Locate the cell with the specified text and output its (X, Y) center coordinate. 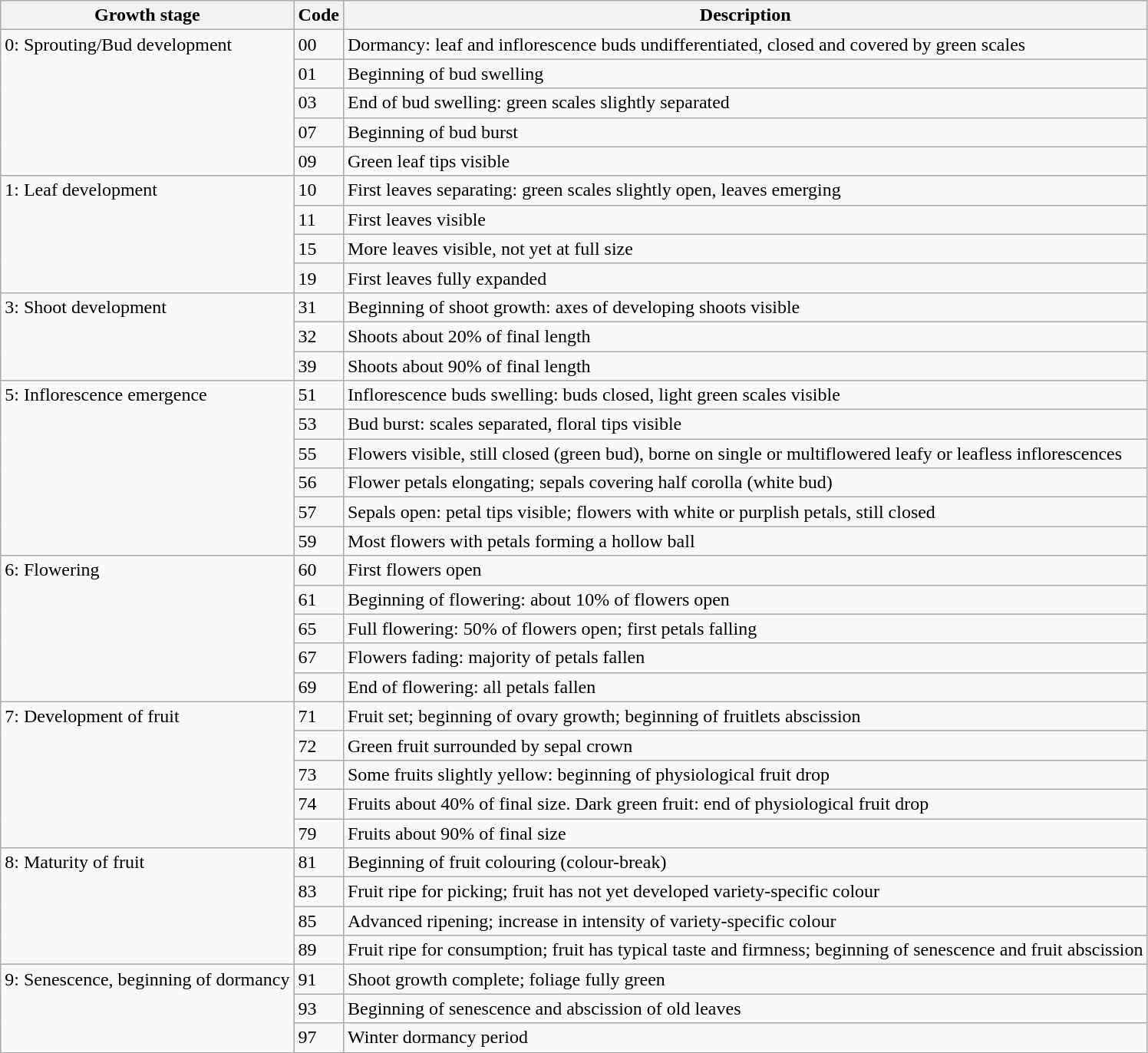
Advanced ripening; increase in intensity of variety-specific colour (744, 921)
7: Development of fruit (147, 774)
First flowers open (744, 570)
Green leaf tips visible (744, 161)
31 (318, 307)
67 (318, 658)
Bud burst: scales separated, floral tips visible (744, 424)
15 (318, 249)
83 (318, 892)
Beginning of fruit colouring (colour-break) (744, 863)
Fruits about 90% of final size (744, 833)
71 (318, 716)
55 (318, 454)
Fruit ripe for consumption; fruit has typical taste and firmness; beginning of senescence and fruit abscission (744, 950)
73 (318, 774)
61 (318, 599)
Green fruit surrounded by sepal crown (744, 745)
60 (318, 570)
Some fruits slightly yellow: beginning of physiological fruit drop (744, 774)
39 (318, 366)
65 (318, 629)
First leaves visible (744, 220)
More leaves visible, not yet at full size (744, 249)
5: Inflorescence emergence (147, 468)
Shoots about 90% of final length (744, 366)
10 (318, 190)
19 (318, 278)
72 (318, 745)
53 (318, 424)
End of flowering: all petals fallen (744, 687)
81 (318, 863)
8: Maturity of fruit (147, 906)
Shoots about 20% of final length (744, 336)
79 (318, 833)
Dormancy: leaf and inflorescence buds undifferentiated, closed and covered by green scales (744, 45)
Fruit set; beginning of ovary growth; beginning of fruitlets abscission (744, 716)
9: Senescence, beginning of dormancy (147, 1008)
Most flowers with petals forming a hollow ball (744, 541)
74 (318, 804)
Growth stage (147, 15)
Shoot growth complete; foliage fully green (744, 979)
First leaves fully expanded (744, 278)
69 (318, 687)
Code (318, 15)
01 (318, 74)
1: Leaf development (147, 234)
Sepals open: petal tips visible; flowers with white or purplish petals, still closed (744, 512)
07 (318, 132)
Beginning of shoot growth: axes of developing shoots visible (744, 307)
59 (318, 541)
Flowers visible, still closed (green bud), borne on single or multiflowered leafy or leafless inflorescences (744, 454)
03 (318, 103)
Beginning of bud swelling (744, 74)
End of bud swelling: green scales slightly separated (744, 103)
Beginning of senescence and abscission of old leaves (744, 1008)
Fruit ripe for picking; fruit has not yet developed variety-specific colour (744, 892)
89 (318, 950)
6: Flowering (147, 629)
0: Sprouting/Bud development (147, 103)
Flower petals elongating; sepals covering half corolla (white bud) (744, 483)
00 (318, 45)
Description (744, 15)
93 (318, 1008)
Fruits about 40% of final size. Dark green fruit: end of physiological fruit drop (744, 804)
09 (318, 161)
91 (318, 979)
3: Shoot development (147, 336)
85 (318, 921)
56 (318, 483)
57 (318, 512)
First leaves separating: green scales slightly open, leaves emerging (744, 190)
Beginning of flowering: about 10% of flowers open (744, 599)
Winter dormancy period (744, 1038)
Inflorescence buds swelling: buds closed, light green scales visible (744, 395)
32 (318, 336)
Flowers fading: majority of petals fallen (744, 658)
Full flowering: 50% of flowers open; first petals falling (744, 629)
51 (318, 395)
97 (318, 1038)
Beginning of bud burst (744, 132)
11 (318, 220)
